Locate the cell with the specified text and output its [X, Y] center coordinate. 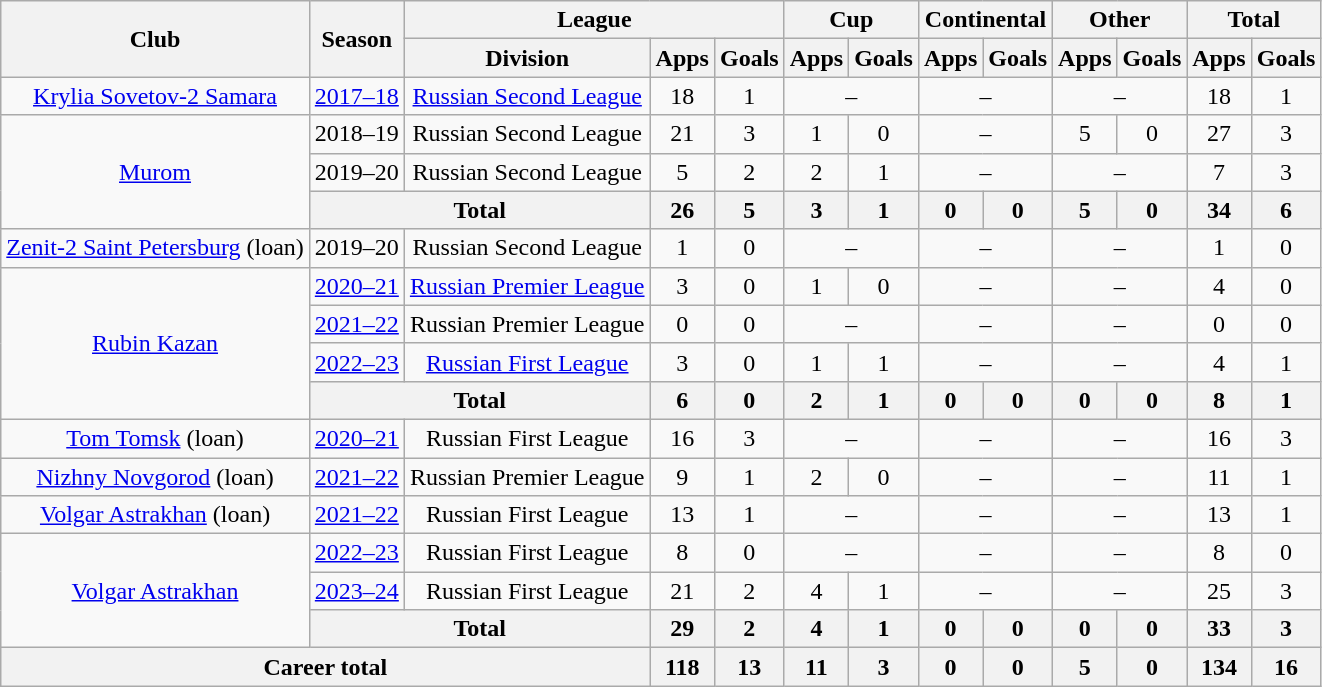
Zenit-2 Saint Petersburg (loan) [156, 248]
27 [1219, 134]
Krylia Sovetov-2 Samara [156, 96]
33 [1219, 629]
7 [1219, 172]
Nizhny Novgorod (loan) [156, 477]
Cup [851, 20]
Career total [326, 667]
25 [1219, 591]
Club [156, 39]
Continental [985, 20]
Tom Tomsk (loan) [156, 438]
9 [682, 477]
2017–18 [356, 96]
Volgar Astrakhan (loan) [156, 515]
Murom [156, 172]
2023–24 [356, 591]
League [594, 20]
Rubin Kazan [156, 343]
118 [682, 667]
29 [682, 629]
Division [527, 58]
2018–19 [356, 134]
Season [356, 39]
34 [1219, 210]
134 [1219, 667]
Other [1120, 20]
Volgar Astrakhan [156, 591]
26 [682, 210]
